Identify which cell holds the provided text, then report its [x, y] central coordinate. 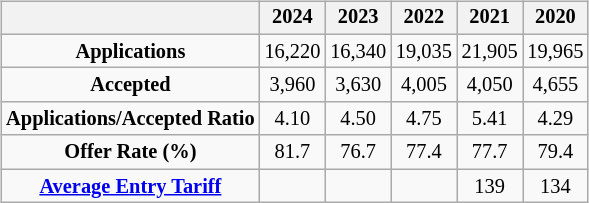
76.7 [358, 152]
2024 [293, 18]
4.50 [358, 119]
4,655 [556, 85]
79.4 [556, 152]
16,220 [293, 51]
2020 [556, 18]
Average Entry Tariff [130, 186]
4.29 [556, 119]
Applications [130, 51]
139 [490, 186]
4,005 [424, 85]
3,960 [293, 85]
5.41 [490, 119]
Applications/Accepted Ratio [130, 119]
4.10 [293, 119]
77.7 [490, 152]
3,630 [358, 85]
81.7 [293, 152]
2022 [424, 18]
Accepted [130, 85]
134 [556, 186]
16,340 [358, 51]
19,035 [424, 51]
4,050 [490, 85]
4.75 [424, 119]
21,905 [490, 51]
2021 [490, 18]
Offer Rate (%) [130, 152]
77.4 [424, 152]
19,965 [556, 51]
2023 [358, 18]
